Find where the given text appears and provide that cell's center as [x, y] coordinate. 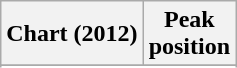
Chart (2012) [72, 34]
Peak position [189, 34]
